Capture the cell that displays the provided text and extract its [x, y] central coordinate. 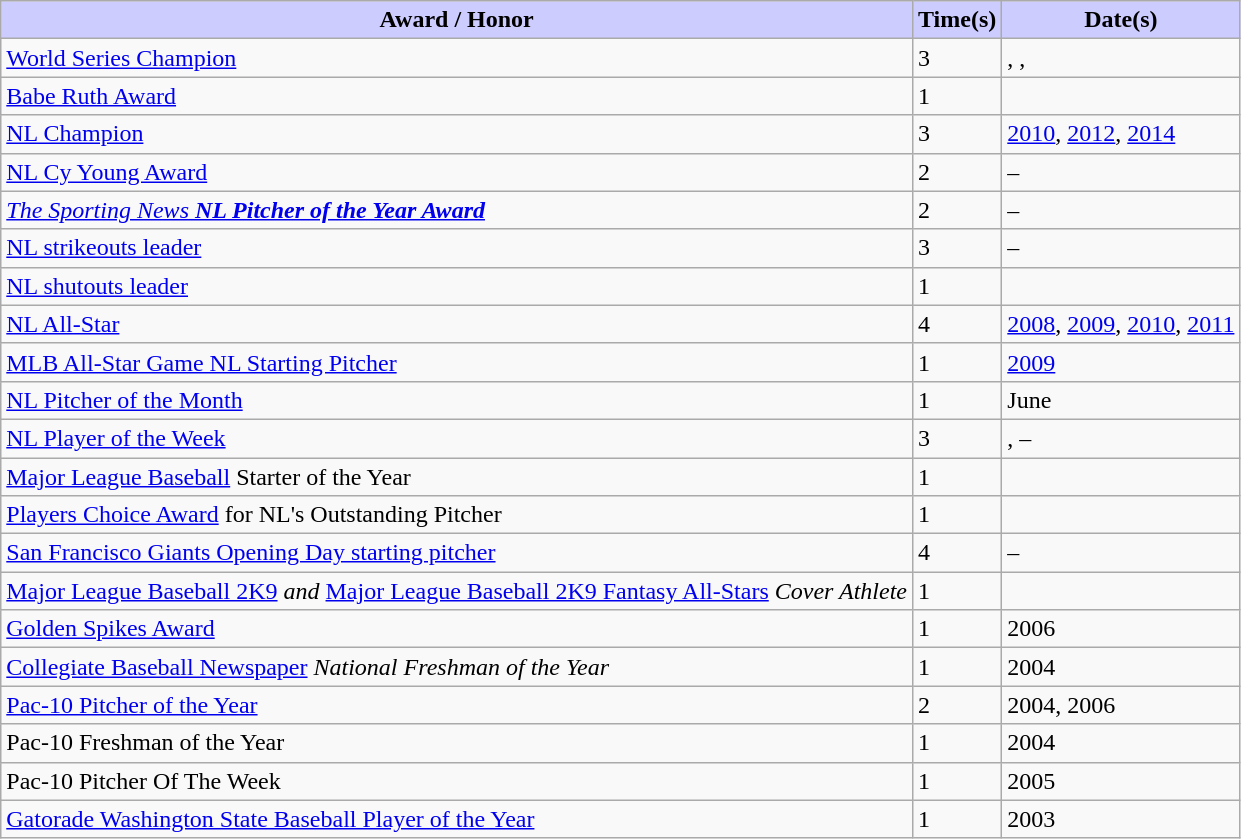
2008, 2009, 2010, 2011 [1121, 324]
2009 [1121, 362]
2010, 2012, 2014 [1121, 134]
2005 [1121, 781]
San Francisco Giants Opening Day starting pitcher [457, 553]
World Series Champion [457, 58]
Award / Honor [457, 20]
June [1121, 400]
Golden Spikes Award [457, 629]
NL All-Star [457, 324]
2006 [1121, 629]
Pac-10 Pitcher Of The Week [457, 781]
NL Player of the Week [457, 438]
NL Pitcher of the Month [457, 400]
NL shutouts leader [457, 286]
Babe Ruth Award [457, 96]
NL Champion [457, 134]
Major League Baseball 2K9 and Major League Baseball 2K9 Fantasy All-Stars Cover Athlete [457, 591]
NL Cy Young Award [457, 172]
, – [1121, 438]
NL strikeouts leader [457, 248]
Collegiate Baseball Newspaper National Freshman of the Year [457, 667]
Major League Baseball Starter of the Year [457, 477]
Gatorade Washington State Baseball Player of the Year [457, 819]
Pac-10 Freshman of the Year [457, 743]
2003 [1121, 819]
MLB All-Star Game NL Starting Pitcher [457, 362]
Pac-10 Pitcher of the Year [457, 705]
Players Choice Award for NL's Outstanding Pitcher [457, 515]
Date(s) [1121, 20]
, , [1121, 58]
Time(s) [956, 20]
2004, 2006 [1121, 705]
The Sporting News NL Pitcher of the Year Award [457, 210]
